Provide the (X, Y) coordinate of the cell's center where the given text is located.  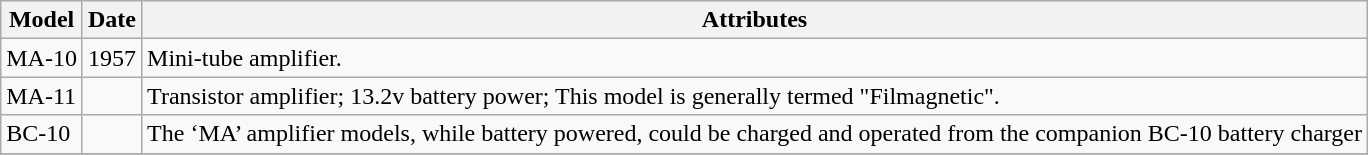
Attributes (755, 20)
Date (112, 20)
MA-11 (42, 96)
Model (42, 20)
Transistor amplifier; 13.2v battery power; This model is generally termed "Filmagnetic". (755, 96)
1957 (112, 58)
Mini-tube amplifier. (755, 58)
The ‘MA’ amplifier models, while battery powered, could be charged and operated from the companion BC-10 battery charger (755, 134)
BC-10 (42, 134)
MA-10 (42, 58)
